For the text-containing cell, return its midpoint in (x, y) coordinate format. 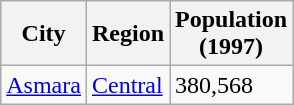
City (44, 34)
Region (128, 34)
380,568 (232, 85)
Central (128, 85)
Population(1997) (232, 34)
Asmara (44, 85)
